Provide the (X, Y) coordinate of the cell's center where the given text is located.  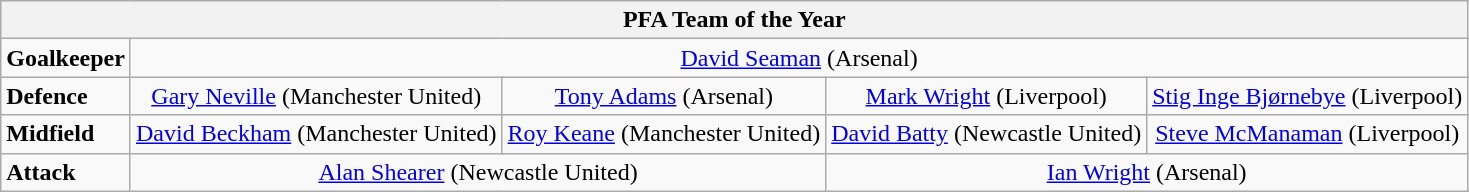
Ian Wright (Arsenal) (1147, 172)
Steve McManaman (Liverpool) (1308, 134)
Goalkeeper (66, 58)
Defence (66, 96)
David Beckham (Manchester United) (316, 134)
Midfield (66, 134)
Stig Inge Bjørnebye (Liverpool) (1308, 96)
Tony Adams (Arsenal) (664, 96)
Alan Shearer (Newcastle United) (478, 172)
Gary Neville (Manchester United) (316, 96)
Attack (66, 172)
Mark Wright (Liverpool) (986, 96)
Roy Keane (Manchester United) (664, 134)
David Batty (Newcastle United) (986, 134)
PFA Team of the Year (734, 20)
David Seaman (Arsenal) (798, 58)
